Provide the (x, y) coordinate of the cell's center where the given text is located.  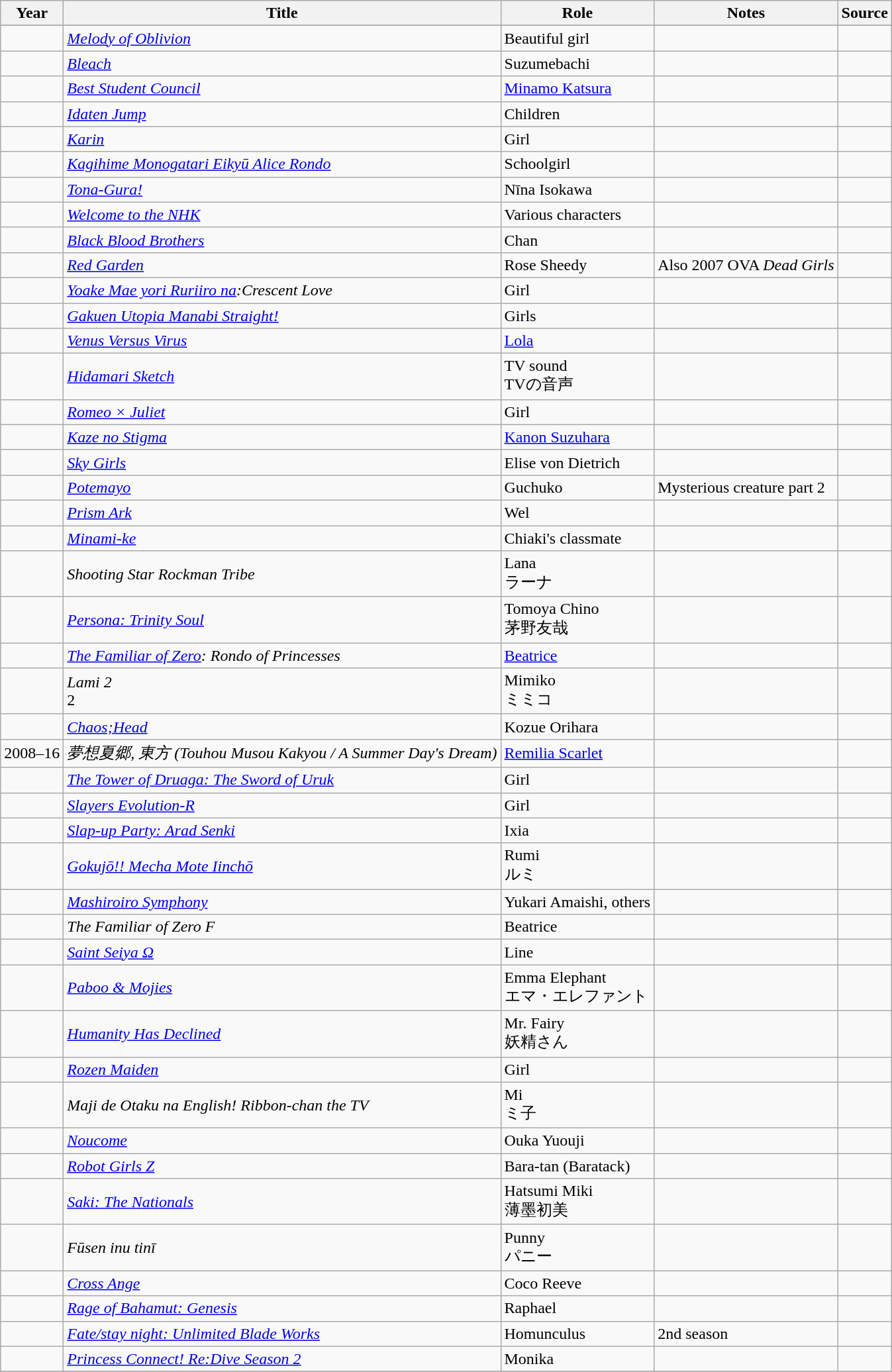
Tomoya Chino茅野友哉 (577, 620)
Rozen Maiden (282, 1069)
2nd season (746, 1334)
Suzumebachi (577, 64)
Tona-Gura! (282, 189)
Beautiful girl (577, 38)
Mimikoミミコ (577, 691)
Year (32, 13)
Kanon Suzuhara (577, 437)
Yukari Amaishi, others (577, 902)
TV soundTVの音声 (577, 377)
The Tower of Druaga: The Sword of Uruk (282, 780)
Mr. Fairy妖精さん (577, 1034)
Chaos;Head (282, 726)
Gokujō!! Mecha Mote Iinchō (282, 866)
Punnyパニー (577, 1248)
Slayers Evolution-R (282, 805)
Robot Girls Z (282, 1166)
Lanaラーナ (577, 574)
Mysterious creature part 2 (746, 487)
Minami-ke (282, 538)
Sky Girls (282, 462)
Various characters (577, 215)
Line (577, 952)
Ixia (577, 830)
2008–16 (32, 754)
Guchuko (577, 487)
Mashiroiro Symphony (282, 902)
Girls (577, 316)
Raphael (577, 1308)
Princess Connect! Re:Dive Season 2 (282, 1359)
Role (577, 13)
Miミ子 (577, 1105)
Source (865, 13)
Fūsen inu tinī (282, 1248)
Potemayo (282, 487)
Red Garden (282, 265)
Welcome to the NHK (282, 215)
Remilia Scarlet (577, 754)
Saki: The Nationals (282, 1202)
Best Student Council (282, 89)
Maji de Otaku na English! Ribbon-chan the TV (282, 1105)
Melody of Oblivion (282, 38)
Lami 22 (282, 691)
Bleach (282, 64)
Elise von Dietrich (577, 462)
Persona: Trinity Soul (282, 620)
Minamo Katsura (577, 89)
夢想夏郷, 東方 (Touhou Musou Kakyou / A Summer Day's Dream) (282, 754)
Fate/stay night: Unlimited Blade Works (282, 1334)
Humanity Has Declined (282, 1034)
Ouka Yuouji (577, 1141)
Also 2007 OVA Dead Girls (746, 265)
Kaze no Stigma (282, 437)
Notes (746, 13)
Noucome (282, 1141)
Kagihime Monogatari Eikyū Alice Rondo (282, 164)
Prism Ark (282, 513)
Homunculus (577, 1334)
Gakuen Utopia Manabi Straight! (282, 316)
Venus Versus Virus (282, 341)
Wel (577, 513)
Coco Reeve (577, 1283)
Rose Sheedy (577, 265)
Idaten Jump (282, 114)
Rage of Bahamut: Genesis (282, 1308)
Black Blood Brothers (282, 240)
Hatsumi Miki薄墨初美 (577, 1202)
Cross Ange (282, 1283)
Emma Elephantエマ・エレファント (577, 988)
Paboo & Mojies (282, 988)
Shooting Star Rockman Tribe (282, 574)
Chan (577, 240)
The Familiar of Zero: Rondo of Princesses (282, 656)
Bara-tan (Baratack) (577, 1166)
Hidamari Sketch (282, 377)
Saint Seiya Ω (282, 952)
Nīna Isokawa (577, 189)
Schoolgirl (577, 164)
Rumiルミ (577, 866)
Title (282, 13)
The Familiar of Zero F (282, 927)
Children (577, 114)
Romeo × Juliet (282, 412)
Kozue Orihara (577, 726)
Slap-up Party: Arad Senki (282, 830)
Chiaki's classmate (577, 538)
Yoake Mae yori Ruriiro na:Crescent Love (282, 290)
Monika (577, 1359)
Lola (577, 341)
Karin (282, 139)
